Determine the [X, Y] coordinate at the center of the cell enclosing the given text.  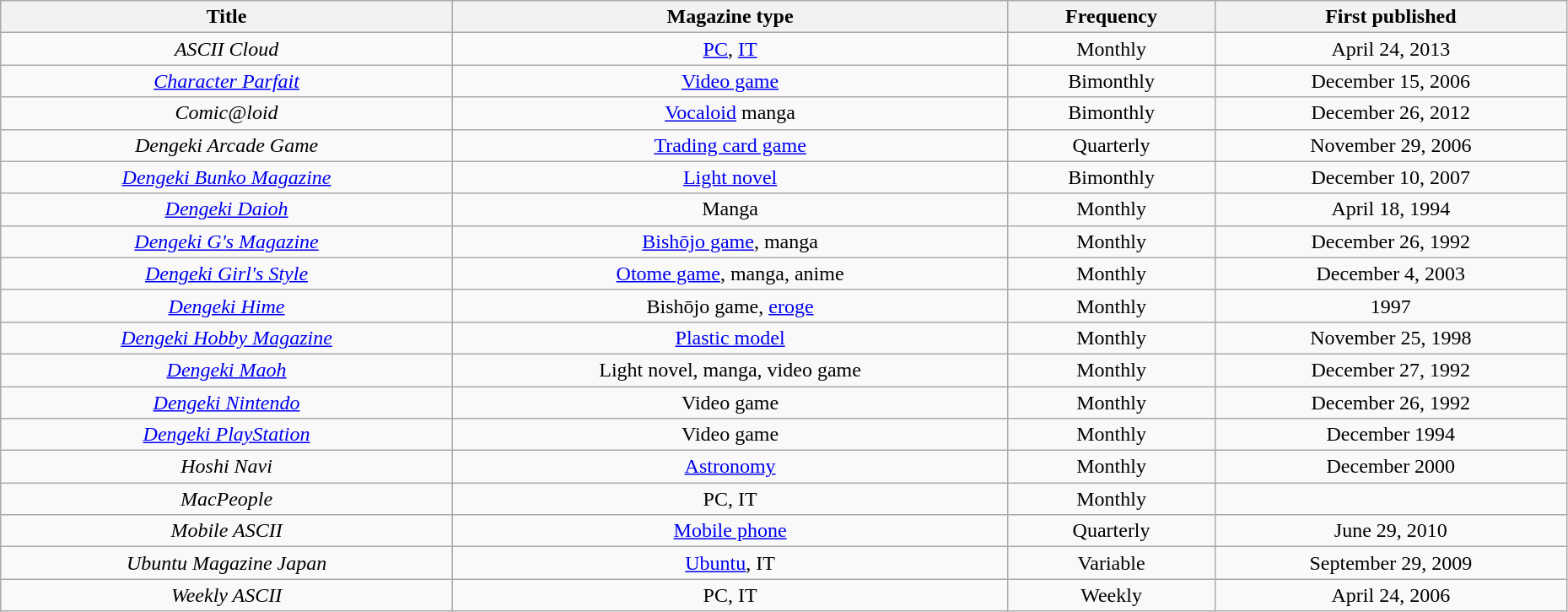
Otome game, manga, anime [730, 274]
1997 [1390, 306]
Weekly ASCII [227, 595]
Variable [1112, 563]
Light novel, manga, video game [730, 370]
Title [227, 17]
December 2000 [1390, 467]
April 24, 2006 [1390, 595]
Weekly [1112, 595]
Vocaloid manga [730, 113]
Dengeki Maoh [227, 370]
Astronomy [730, 467]
Character Parfait [227, 81]
Mobile ASCII [227, 531]
December 15, 2006 [1390, 81]
Dengeki Nintendo [227, 403]
December 27, 1992 [1390, 370]
April 18, 1994 [1390, 209]
Dengeki Hobby Magazine [227, 338]
December 26, 2012 [1390, 113]
Light novel [730, 177]
ASCII Cloud [227, 49]
Plastic model [730, 338]
November 25, 1998 [1390, 338]
Mobile phone [730, 531]
Ubuntu Magazine Japan [227, 563]
Magazine type [730, 17]
Ubuntu, IT [730, 563]
June 29, 2010 [1390, 531]
Comic@loid [227, 113]
Bishōjo game, manga [730, 241]
December 1994 [1390, 435]
Bishōjo game, eroge [730, 306]
MacPeople [227, 499]
December 10, 2007 [1390, 177]
Dengeki Bunko Magazine [227, 177]
Frequency [1112, 17]
Dengeki Daioh [227, 209]
December 4, 2003 [1390, 274]
April 24, 2013 [1390, 49]
September 29, 2009 [1390, 563]
Hoshi Navi [227, 467]
Manga [730, 209]
Dengeki G's Magazine [227, 241]
November 29, 2006 [1390, 145]
Dengeki Arcade Game [227, 145]
Dengeki PlayStation [227, 435]
Dengeki Girl's Style [227, 274]
Dengeki Hime [227, 306]
Trading card game [730, 145]
First published [1390, 17]
